Determine the [X, Y] coordinate at the center of the cell enclosing the given text.  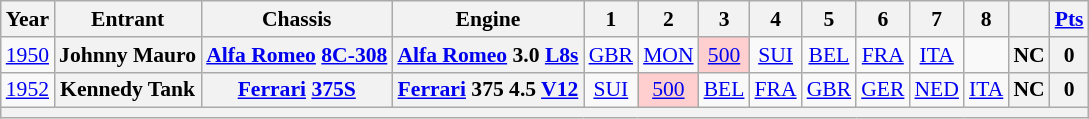
2 [668, 19]
NED [936, 90]
Chassis [296, 19]
8 [986, 19]
7 [936, 19]
1950 [28, 55]
GER [882, 90]
1952 [28, 90]
Year [28, 19]
3 [724, 19]
Johnny Mauro [128, 55]
Alfa Romeo 8C-308 [296, 55]
Kennedy Tank [128, 90]
Ferrari 375S [296, 90]
4 [776, 19]
Ferrari 375 4.5 V12 [488, 90]
1 [612, 19]
6 [882, 19]
Engine [488, 19]
Pts [1070, 19]
Entrant [128, 19]
Alfa Romeo 3.0 L8s [488, 55]
5 [830, 19]
MON [668, 55]
